For the text-containing cell, return its midpoint in (x, y) coordinate format. 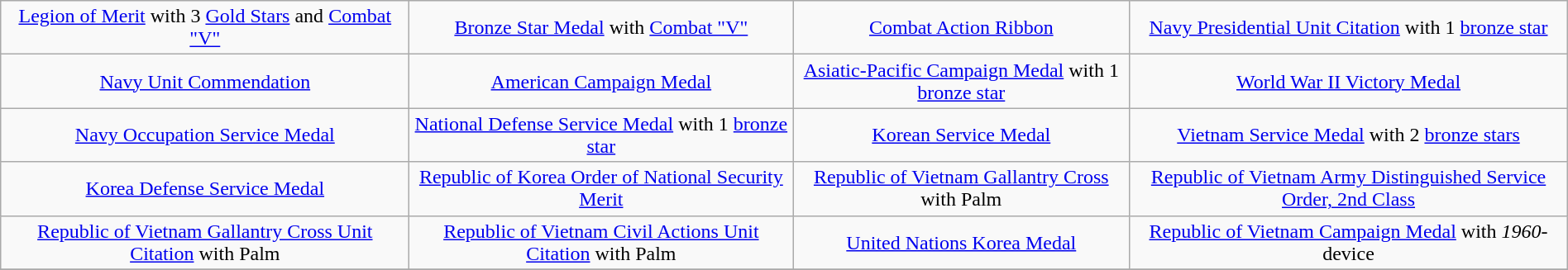
Republic of Vietnam Civil Actions Unit Citation with Palm (601, 243)
Navy Presidential Unit Citation with 1 bronze star (1348, 28)
United Nations Korea Medal (961, 243)
Korea Defense Service Medal (205, 188)
Republic of Vietnam Army Distinguished Service Order, 2nd Class (1348, 188)
American Campaign Medal (601, 81)
Vietnam Service Medal with 2 bronze stars (1348, 135)
National Defense Service Medal with 1 bronze star (601, 135)
Navy Unit Commendation (205, 81)
Bronze Star Medal with Combat "V" (601, 28)
Korean Service Medal (961, 135)
Republic of Vietnam Gallantry Cross with Palm (961, 188)
Navy Occupation Service Medal (205, 135)
Legion of Merit with 3 Gold Stars and Combat "V" (205, 28)
Republic of Korea Order of National Security Merit (601, 188)
Republic of Vietnam Campaign Medal with 1960- device (1348, 243)
Combat Action Ribbon (961, 28)
World War II Victory Medal (1348, 81)
Republic of Vietnam Gallantry Cross Unit Citation with Palm (205, 243)
Asiatic-Pacific Campaign Medal with 1 bronze star (961, 81)
